Pinpoint the cell where the given text exists, returning its [X, Y] midpoint coordinate. 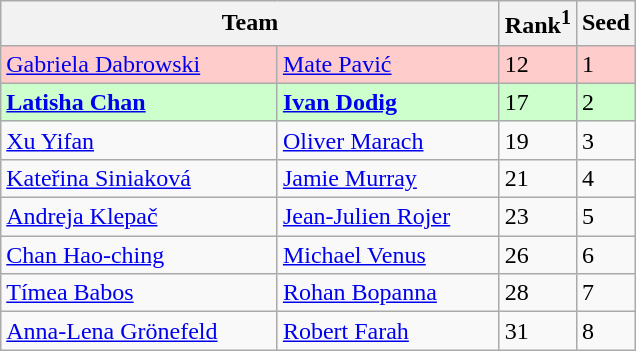
Latisha Chan [140, 102]
3 [606, 140]
26 [538, 255]
Xu Yifan [140, 140]
4 [606, 178]
Ivan Dodig [388, 102]
Tímea Babos [140, 293]
2 [606, 102]
Andreja Klepač [140, 217]
21 [538, 178]
Jean-Julien Rojer [388, 217]
12 [538, 64]
Seed [606, 24]
19 [538, 140]
6 [606, 255]
8 [606, 331]
Team [250, 24]
Jamie Murray [388, 178]
1 [606, 64]
Gabriela Dabrowski [140, 64]
Rohan Bopanna [388, 293]
Oliver Marach [388, 140]
28 [538, 293]
Robert Farah [388, 331]
31 [538, 331]
Rank1 [538, 24]
17 [538, 102]
Chan Hao-ching [140, 255]
5 [606, 217]
7 [606, 293]
Michael Venus [388, 255]
23 [538, 217]
Mate Pavić [388, 64]
Kateřina Siniaková [140, 178]
Anna-Lena Grönefeld [140, 331]
